Search for the cell housing the specified text and yield its [X, Y] center coordinate. 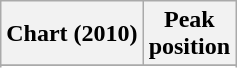
Chart (2010) [72, 34]
Peakposition [189, 34]
